From the cell containing the given text, extract its center point as (X, Y) coordinate. 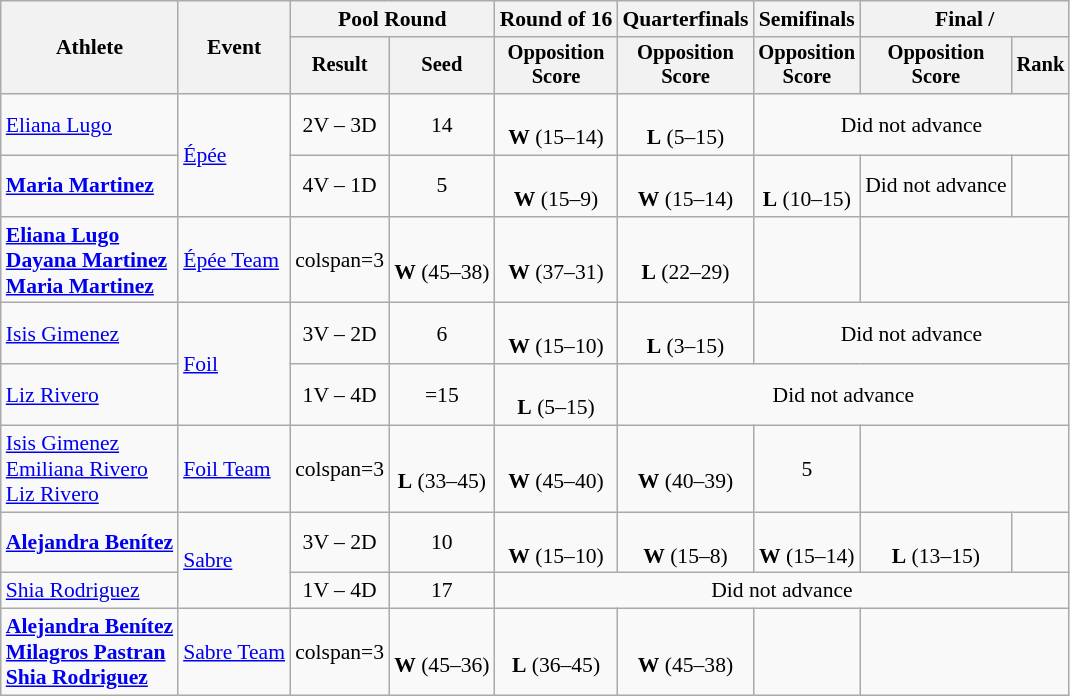
Isis GimenezEmiliana RiveroLiz Rivero (90, 470)
W (40–39) (685, 470)
Alejandra BenítezMilagros PastranShia Rodriguez (90, 652)
6 (442, 334)
Eliana Lugo (90, 124)
Final / (964, 19)
L (3–15) (685, 334)
W (15–9) (556, 186)
14 (442, 124)
=15 (442, 394)
Athlete (90, 48)
Semifinals (806, 19)
W (15–8) (685, 542)
Shia Rodriguez (90, 591)
Sabre Team (234, 652)
Seed (442, 66)
W (45–40) (556, 470)
Eliana LugoDayana MartinezMaria Martinez (90, 260)
10 (442, 542)
17 (442, 591)
Maria Martinez (90, 186)
Rank (1041, 66)
2V – 3D (340, 124)
Isis Gimenez (90, 334)
Round of 16 (556, 19)
Pool Round (392, 19)
Sabre (234, 560)
L (22–29) (685, 260)
Quarterfinals (685, 19)
L (10–15) (806, 186)
L (36–45) (556, 652)
W (45–36) (442, 652)
Event (234, 48)
Liz Rivero (90, 394)
Épée (234, 155)
4V – 1D (340, 186)
L (33–45) (442, 470)
Foil Team (234, 470)
Épée Team (234, 260)
W (37–31) (556, 260)
L (13–15) (936, 542)
Foil (234, 364)
Result (340, 66)
Alejandra Benítez (90, 542)
